Capture the cell that displays the provided text and extract its [x, y] central coordinate. 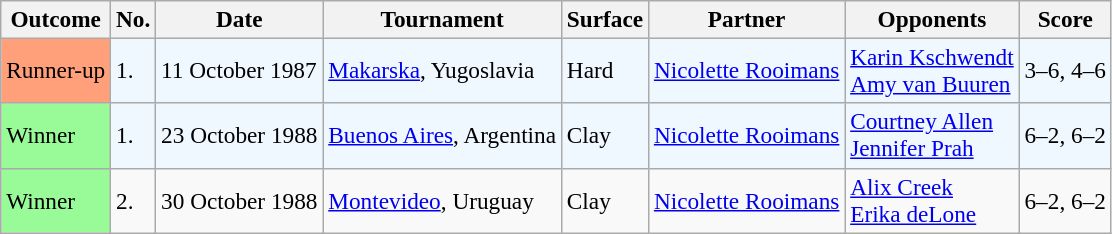
Date [240, 19]
11 October 1987 [240, 70]
Montevideo, Uruguay [442, 200]
Alix Creek Erika deLone [932, 200]
Partner [746, 19]
No. [134, 19]
Runner-up [56, 70]
Courtney Allen Jennifer Prah [932, 136]
23 October 1988 [240, 136]
Karin Kschwendt Amy van Buuren [932, 70]
Tournament [442, 19]
Hard [604, 70]
Makarska, Yugoslavia [442, 70]
Opponents [932, 19]
Buenos Aires, Argentina [442, 136]
3–6, 4–6 [1065, 70]
2. [134, 200]
Outcome [56, 19]
Score [1065, 19]
30 October 1988 [240, 200]
Surface [604, 19]
